Search for the cell housing the specified text and yield its [X, Y] center coordinate. 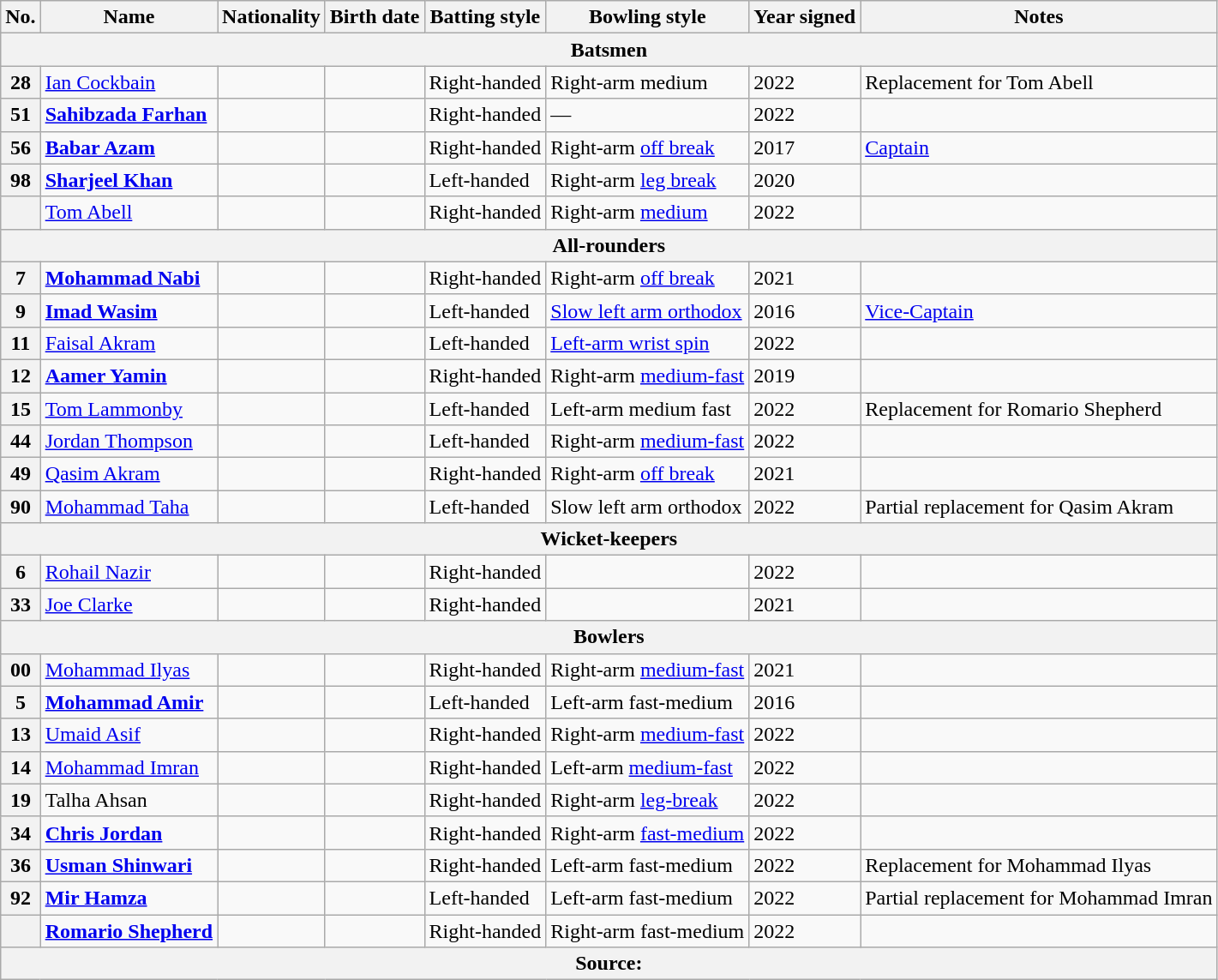
Replacement for Romario Shepherd [1039, 409]
90 [21, 507]
— [648, 115]
Source: [609, 964]
19 [21, 800]
9 [21, 310]
Talha Ahsan [129, 800]
Notes [1039, 17]
49 [21, 474]
Partial replacement for Qasim Akram [1039, 507]
56 [21, 147]
Mohammad Imran [129, 767]
Replacement for Mohammad Ilyas [1039, 865]
6 [21, 572]
5 [21, 702]
2020 [805, 180]
Batsmen [609, 50]
Birth date [375, 17]
Mohammad Taha [129, 507]
12 [21, 376]
34 [21, 833]
33 [21, 604]
Partial replacement for Mohammad Imran [1039, 898]
Left-arm wrist spin [648, 343]
Bowlers [609, 637]
Usman Shinwari [129, 865]
Mohammad Ilyas [129, 670]
Nationality [272, 17]
13 [21, 735]
Ian Cockbain [129, 82]
14 [21, 767]
Qasim Akram [129, 474]
98 [21, 180]
Year signed [805, 17]
15 [21, 409]
Right-arm leg-break [648, 800]
7 [21, 278]
Aamer Yamin [129, 376]
36 [21, 865]
Wicket-keepers [609, 539]
Umaid Asif [129, 735]
No. [21, 17]
Faisal Akram [129, 343]
2017 [805, 147]
Imad Wasim [129, 310]
Sahibzada Farhan [129, 115]
Romario Shepherd [129, 930]
All-rounders [609, 245]
51 [21, 115]
Name [129, 17]
Tom Lammonby [129, 409]
Tom Abell [129, 213]
Captain [1039, 147]
Replacement for Tom Abell [1039, 82]
Left-arm medium-fast [648, 767]
2019 [805, 376]
92 [21, 898]
00 [21, 670]
Sharjeel Khan [129, 180]
Mir Hamza [129, 898]
Babar Azam [129, 147]
Left-arm medium fast [648, 409]
28 [21, 82]
Chris Jordan [129, 833]
Batting style [485, 17]
Right-arm leg break [648, 180]
Vice-Captain [1039, 310]
Joe Clarke [129, 604]
Rohail Nazir [129, 572]
11 [21, 343]
44 [21, 442]
Jordan Thompson [129, 442]
Mohammad Amir [129, 702]
Mohammad Nabi [129, 278]
Bowling style [648, 17]
